Search for the cell housing the specified text and yield its [X, Y] center coordinate. 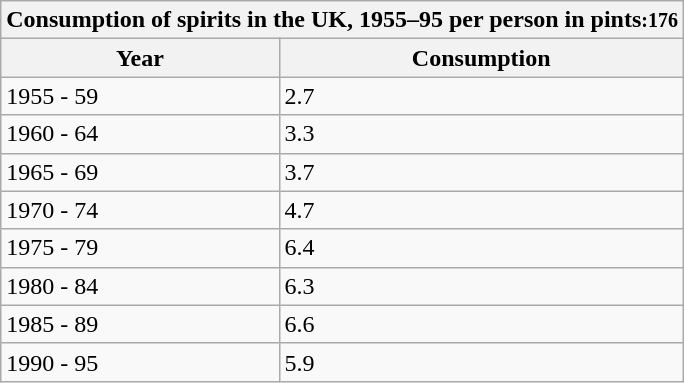
1960 - 64 [140, 134]
4.7 [481, 210]
5.9 [481, 362]
6.3 [481, 286]
1975 - 79 [140, 248]
2.7 [481, 96]
1985 - 89 [140, 324]
3.7 [481, 172]
6.6 [481, 324]
Year [140, 58]
1990 - 95 [140, 362]
Consumption [481, 58]
1955 - 59 [140, 96]
6.4 [481, 248]
1980 - 84 [140, 286]
3.3 [481, 134]
Consumption of spirits in the UK, 1955–95 per person in pints:176 [342, 20]
1970 - 74 [140, 210]
1965 - 69 [140, 172]
